Capture the cell that displays the provided text and extract its (x, y) central coordinate. 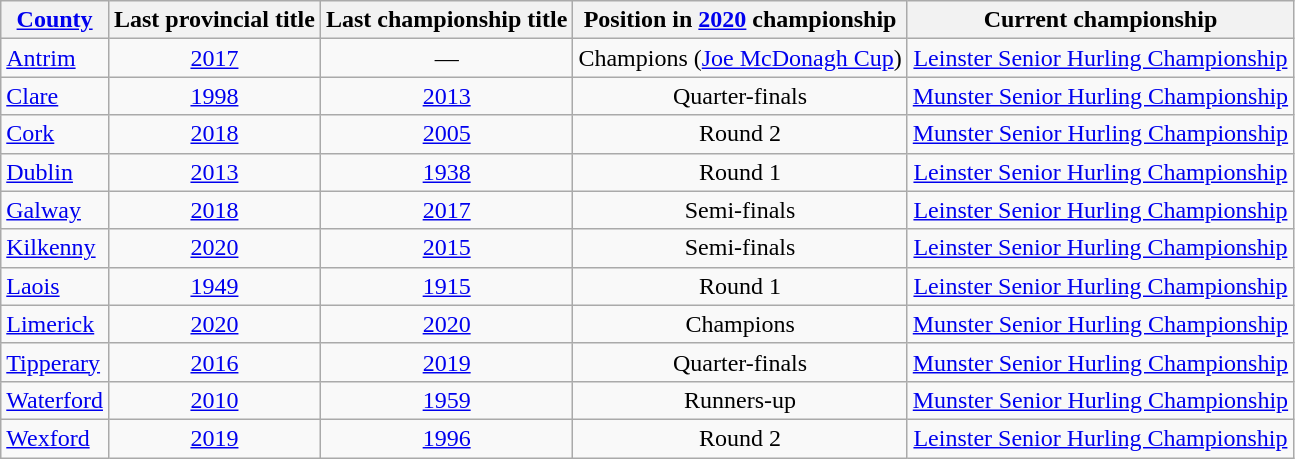
1959 (446, 400)
1998 (214, 96)
Cork (55, 134)
Current championship (1100, 20)
1938 (446, 172)
Dublin (55, 172)
— (446, 58)
Champions (Joe McDonagh Cup) (740, 58)
1915 (446, 286)
Champions (740, 324)
1996 (446, 438)
1949 (214, 286)
Limerick (55, 324)
Last championship title (446, 20)
Tipperary (55, 362)
2005 (446, 134)
Clare (55, 96)
Galway (55, 210)
County (55, 20)
Laois (55, 286)
2015 (446, 248)
Runners-up (740, 400)
Last provincial title (214, 20)
Antrim (55, 58)
Position in 2020 championship (740, 20)
Waterford (55, 400)
Wexford (55, 438)
2016 (214, 362)
Kilkenny (55, 248)
2010 (214, 400)
